Determine the (x, y) coordinate at the center of the cell enclosing the given text.  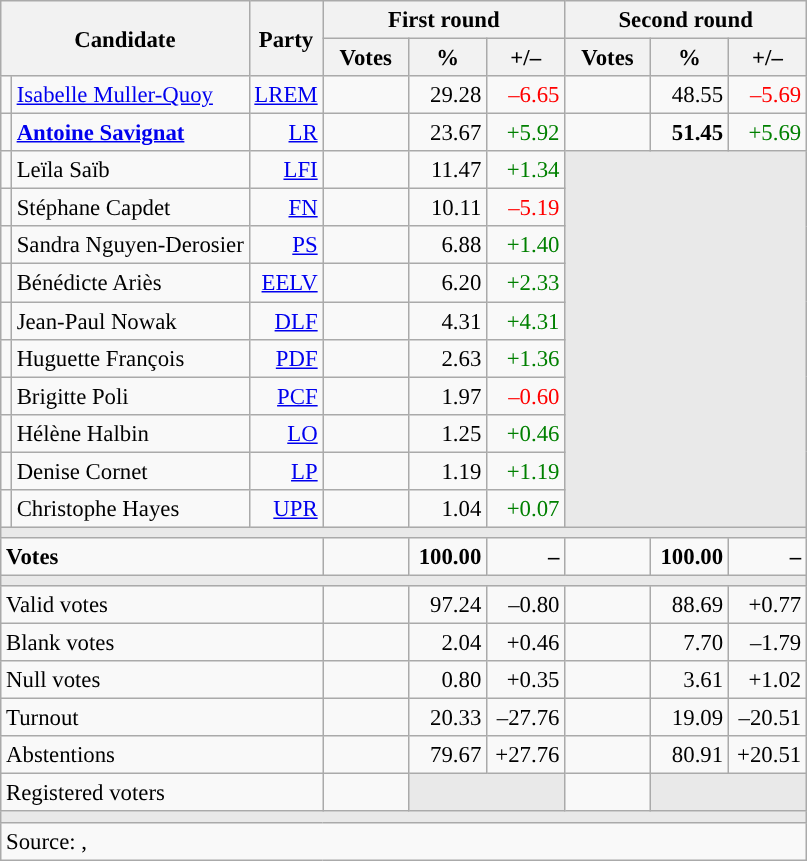
+1.19 (526, 471)
+0.77 (767, 605)
Turnout (162, 718)
DLF (286, 321)
Stéphane Capdet (130, 208)
Candidate (125, 38)
+4.31 (526, 321)
80.91 (689, 755)
–5.69 (767, 95)
+0.35 (526, 680)
+20.51 (767, 755)
Jean-Paul Nowak (130, 321)
7.70 (689, 643)
23.67 (448, 133)
First round (444, 20)
Second round (686, 20)
+1.36 (526, 358)
10.11 (448, 208)
–1.79 (767, 643)
Leïla Saïb (130, 170)
Antoine Savignat (130, 133)
–6.65 (526, 95)
PDF (286, 358)
LR (286, 133)
Denise Cornet (130, 471)
6.20 (448, 283)
LO (286, 433)
+1.34 (526, 170)
Party (286, 38)
97.24 (448, 605)
+1.40 (526, 245)
LP (286, 471)
+2.33 (526, 283)
19.09 (689, 718)
1.19 (448, 471)
0.80 (448, 680)
Huguette François (130, 358)
Hélène Halbin (130, 433)
+1.02 (767, 680)
2.04 (448, 643)
48.55 (689, 95)
79.67 (448, 755)
+0.07 (526, 509)
29.28 (448, 95)
51.45 (689, 133)
Valid votes (162, 605)
Isabelle Muller-Quoy (130, 95)
2.63 (448, 358)
LFI (286, 170)
1.25 (448, 433)
+27.76 (526, 755)
88.69 (689, 605)
1.04 (448, 509)
LREM (286, 95)
EELV (286, 283)
1.97 (448, 396)
6.88 (448, 245)
+5.69 (767, 133)
3.61 (689, 680)
–5.19 (526, 208)
20.33 (448, 718)
Bénédicte Ariès (130, 283)
Christophe Hayes (130, 509)
UPR (286, 509)
Registered voters (162, 793)
–20.51 (767, 718)
PS (286, 245)
PCF (286, 396)
–27.76 (526, 718)
11.47 (448, 170)
Source: , (404, 841)
–0.80 (526, 605)
Null votes (162, 680)
+5.92 (526, 133)
Blank votes (162, 643)
FN (286, 208)
Sandra Nguyen-Derosier (130, 245)
–0.60 (526, 396)
Brigitte Poli (130, 396)
Abstentions (162, 755)
4.31 (448, 321)
